Return the [x, y] coordinate for the center point of the cell that contains the specified text.  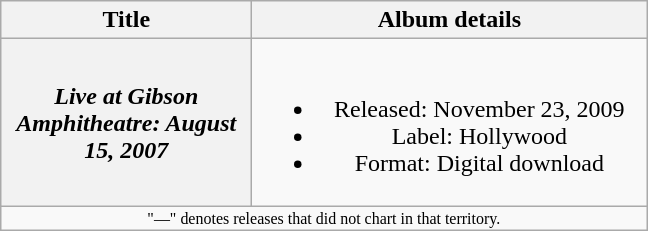
Released: November 23, 2009Label: HollywoodFormat: Digital download [450, 122]
Album details [450, 20]
Live at Gibson Amphitheatre: August 15, 2007 [126, 122]
Title [126, 20]
"—" denotes releases that did not chart in that territory. [324, 218]
